From the cell containing the given text, extract its center point as (X, Y) coordinate. 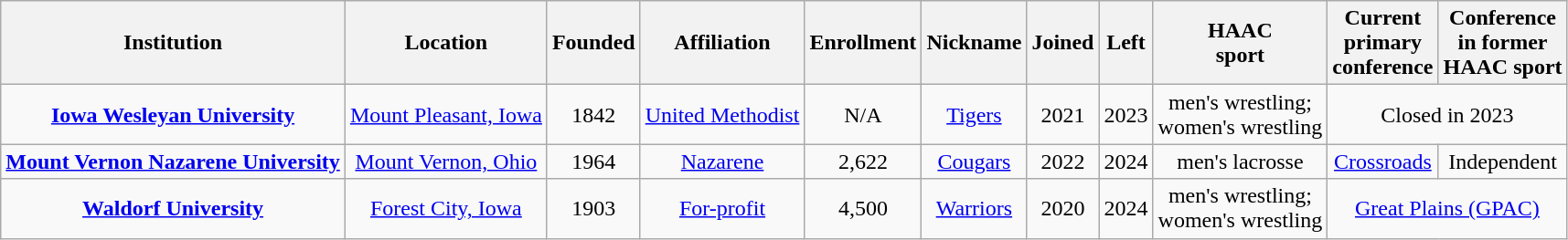
Currentprimaryconference (1382, 43)
Institution (174, 43)
Mount Vernon Nazarene University (174, 162)
2023 (1126, 115)
Crossroads (1382, 162)
Affiliation (722, 43)
2021 (1062, 115)
Waldorf University (174, 208)
2022 (1062, 162)
4,500 (863, 208)
Closed in 2023 (1447, 115)
Location (446, 43)
1964 (593, 162)
For-profit (722, 208)
1842 (593, 115)
2020 (1062, 208)
Cougars (975, 162)
Mount Vernon, Ohio (446, 162)
2,622 (863, 162)
Independent (1503, 162)
Iowa Wesleyan University (174, 115)
Founded (593, 43)
Conferencein formerHAAC sport (1503, 43)
Nickname (975, 43)
Mount Pleasant, Iowa (446, 115)
men's lacrosse (1240, 162)
United Methodist (722, 115)
Forest City, Iowa (446, 208)
1903 (593, 208)
Tigers (975, 115)
Warriors (975, 208)
Great Plains (GPAC) (1447, 208)
HAACsport (1240, 43)
Joined (1062, 43)
Enrollment (863, 43)
N/A (863, 115)
Nazarene (722, 162)
Left (1126, 43)
